Provide the (x, y) coordinate of the cell's center where the given text is located.  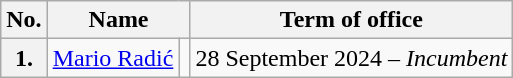
Mario Radić (113, 58)
Term of office (352, 20)
Name (118, 20)
28 September 2024 – Incumbent (352, 58)
1. (24, 58)
No. (24, 20)
